From the cell containing the given text, extract its center point as [X, Y] coordinate. 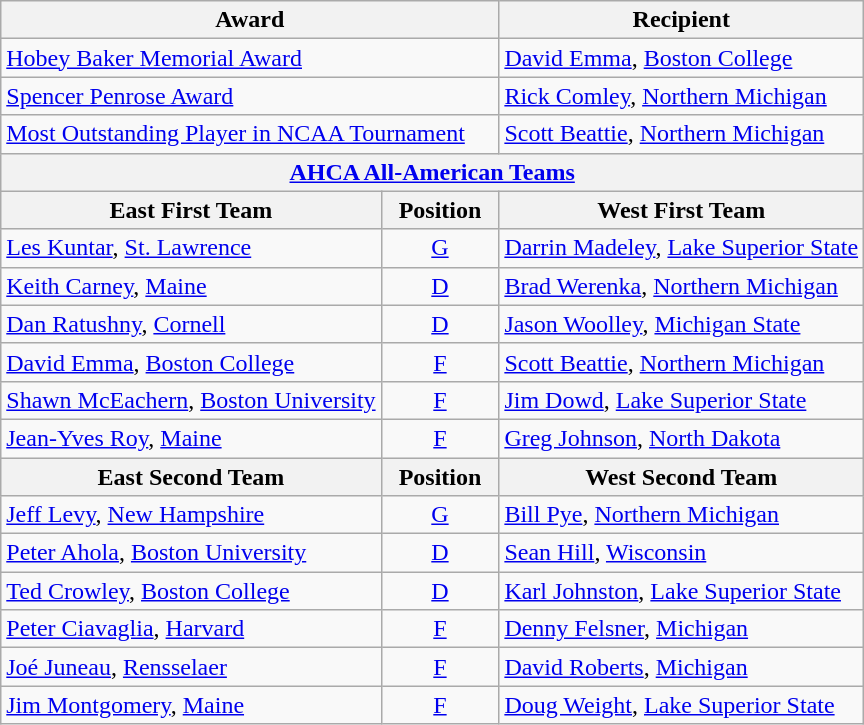
Joé Juneau, Rensselaer [191, 667]
East Second Team [191, 477]
Jim Montgomery, Maine [191, 705]
Jeff Levy, New Hampshire [191, 515]
Hobey Baker Memorial Award [250, 58]
West First Team [682, 210]
Greg Johnson, North Dakota [682, 438]
Peter Ahola, Boston University [191, 553]
Doug Weight, Lake Superior State [682, 705]
Most Outstanding Player in NCAA Tournament [250, 134]
Peter Ciavaglia, Harvard [191, 629]
East First Team [191, 210]
Award [250, 20]
Brad Werenka, Northern Michigan [682, 286]
Les Kuntar, St. Lawrence [191, 248]
Dan Ratushny, Cornell [191, 324]
Recipient [682, 20]
Shawn McEachern, Boston University [191, 400]
Jason Woolley, Michigan State [682, 324]
Sean Hill, Wisconsin [682, 553]
West Second Team [682, 477]
Rick Comley, Northern Michigan [682, 96]
AHCA All-American Teams [432, 172]
Keith Carney, Maine [191, 286]
Denny Felsner, Michigan [682, 629]
David Roberts, Michigan [682, 667]
Ted Crowley, Boston College [191, 591]
Karl Johnston, Lake Superior State [682, 591]
Jim Dowd, Lake Superior State [682, 400]
Spencer Penrose Award [250, 96]
Bill Pye, Northern Michigan [682, 515]
Darrin Madeley, Lake Superior State [682, 248]
Jean-Yves Roy, Maine [191, 438]
